Output the [x, y] coordinate of the center of the cell containing the given text.  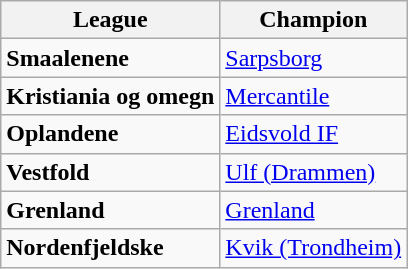
Smaalenene [110, 58]
League [110, 20]
Nordenfjeldske [110, 248]
Mercantile [314, 96]
Kvik (Trondheim) [314, 248]
Ulf (Drammen) [314, 172]
Vestfold [110, 172]
Champion [314, 20]
Eidsvold IF [314, 134]
Oplandene [110, 134]
Kristiania og omegn [110, 96]
Sarpsborg [314, 58]
